Provide the [x, y] coordinate of the cell's center where the given text is located.  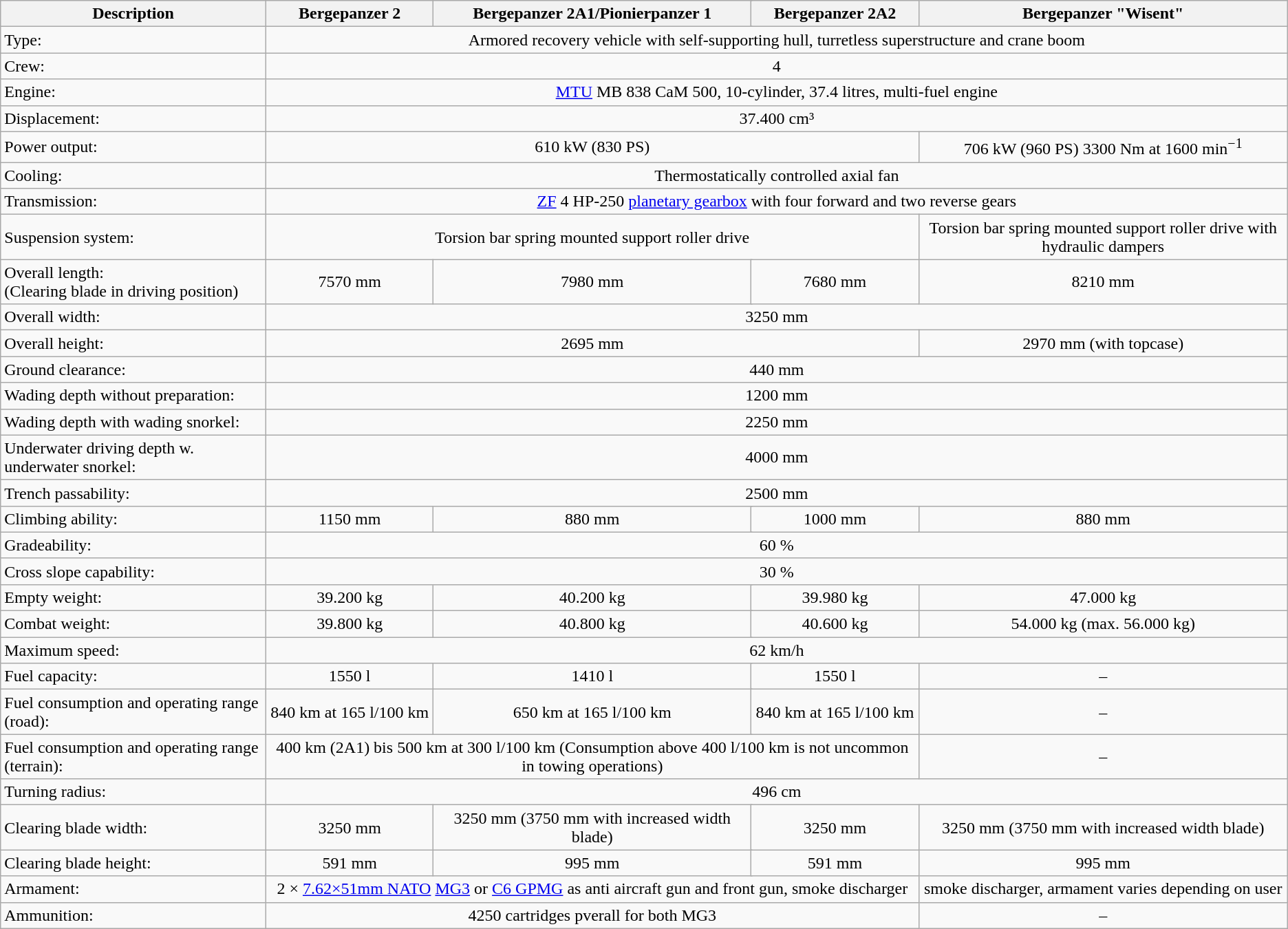
7980 mm [592, 282]
650 km at 165 l/100 km [592, 712]
1150 mm [350, 519]
Overall height: [133, 343]
39.980 kg [835, 597]
Cooling: [133, 175]
40.600 kg [835, 624]
60 % [776, 545]
Bergepanzer 2 [350, 14]
Overall width: [133, 317]
Trench passability: [133, 493]
39.200 kg [350, 597]
Torsion bar spring mounted support roller drive [592, 237]
Torsion bar spring mounted support roller drive with hydraulic dampers [1103, 237]
4000 mm [776, 457]
2695 mm [592, 343]
Combat weight: [133, 624]
Type: [133, 40]
Fuel consumption and operating range (road): [133, 712]
1200 mm [776, 396]
Displacement: [133, 118]
Description [133, 14]
ZF 4 HP-250 planetary gearbox with four forward and two reverse gears [776, 202]
Turning radius: [133, 792]
2970 mm (with topcase) [1103, 343]
8210 mm [1103, 282]
Bergepanzer 2A1/Pionierpanzer 1 [592, 14]
Wading depth without preparation: [133, 396]
Climbing ability: [133, 519]
54.000 kg (max. 56.000 kg) [1103, 624]
Suspension system: [133, 237]
Overall length:(Clearing blade in driving position) [133, 282]
Armored recovery vehicle with self-supporting hull, turretless superstructure and crane boom [776, 40]
Ammunition: [133, 915]
40.200 kg [592, 597]
7680 mm [835, 282]
496 cm [776, 792]
Fuel capacity: [133, 676]
4 [776, 66]
MTU MB 838 CaM 500, 10-cylinder, 37.4 litres, multi-fuel engine [776, 92]
Power output: [133, 147]
Bergepanzer 2A2 [835, 14]
Engine: [133, 92]
Clearing blade height: [133, 863]
Wading depth with wading snorkel: [133, 422]
Clearing blade width: [133, 827]
Fuel consumption and operating range (terrain): [133, 757]
37.400 cm³ [776, 118]
Armament: [133, 889]
62 km/h [776, 650]
440 mm [776, 370]
Bergepanzer "Wisent" [1103, 14]
1000 mm [835, 519]
7570 mm [350, 282]
smoke discharger, armament varies depending on user [1103, 889]
2500 mm [776, 493]
1410 l [592, 676]
Cross slope capability: [133, 571]
Empty weight: [133, 597]
Gradeability: [133, 545]
Transmission: [133, 202]
Maximum speed: [133, 650]
30 % [776, 571]
Crew: [133, 66]
2250 mm [776, 422]
4250 cartridges pverall for both MG3 [592, 915]
47.000 kg [1103, 597]
Thermostatically controlled axial fan [776, 175]
40.800 kg [592, 624]
706 kW (960 PS) 3300 Nm at 1600 min−1 [1103, 147]
2 × 7.62×51mm NATO MG3 or C6 GPMG as anti aircraft gun and front gun, smoke discharger [592, 889]
610 kW (830 PS) [592, 147]
Underwater driving depth w. underwater snorkel: [133, 457]
Ground clearance: [133, 370]
39.800 kg [350, 624]
400 km (2A1) bis 500 km at 300 l/100 km (Consumption above 400 l/100 km is not uncommon in towing operations) [592, 757]
